Pinpoint the cell where the given text exists, returning its (X, Y) midpoint coordinate. 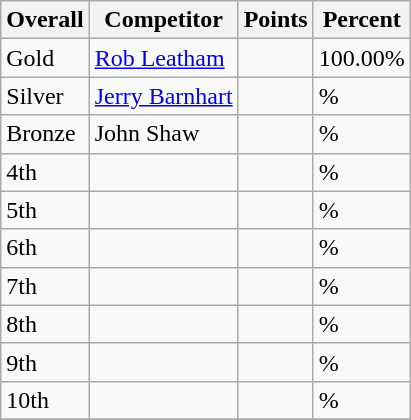
Competitor (164, 20)
100.00% (362, 58)
6th (45, 248)
4th (45, 172)
John Shaw (164, 134)
10th (45, 400)
8th (45, 324)
5th (45, 210)
7th (45, 286)
9th (45, 362)
Gold (45, 58)
Jerry Barnhart (164, 96)
Rob Leatham (164, 58)
Points (276, 20)
Bronze (45, 134)
Percent (362, 20)
Silver (45, 96)
Overall (45, 20)
